Provide the [x, y] coordinate of the cell's center where the given text is located.  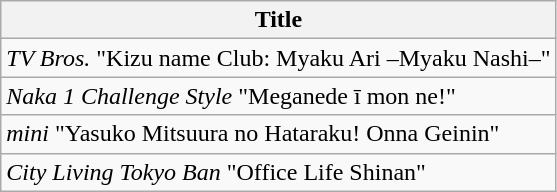
Naka 1 Challenge Style "Meganede ī mon ne!" [278, 96]
mini "Yasuko Mitsuura no Hataraku! Onna Geinin" [278, 134]
Title [278, 20]
TV Bros. "Kizu name Club: Myaku Ari –Myaku Nashi–" [278, 58]
City Living Tokyo Ban "Office Life Shinan" [278, 172]
